Return the [X, Y] coordinate for the center point of the cell that contains the specified text.  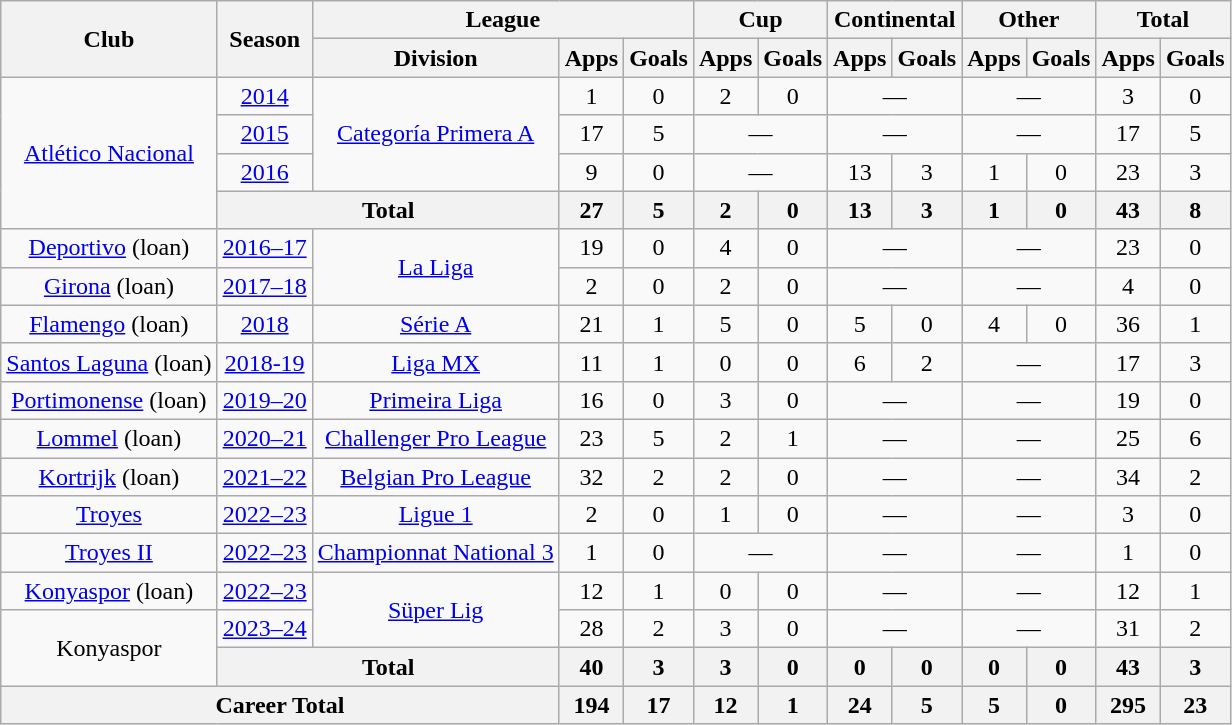
Süper Lig [436, 610]
Troyes [109, 515]
Division [436, 58]
2016 [264, 172]
40 [591, 667]
Challenger Pro League [436, 438]
Girona (loan) [109, 286]
2023–24 [264, 629]
32 [591, 477]
Deportivo (loan) [109, 248]
Continental [895, 20]
21 [591, 324]
Flamengo (loan) [109, 324]
Kortrijk (loan) [109, 477]
11 [591, 362]
Portimonense (loan) [109, 400]
2021–22 [264, 477]
Other [1029, 20]
16 [591, 400]
Atlético Nacional [109, 153]
Lommel (loan) [109, 438]
8 [1195, 210]
2014 [264, 96]
Ligue 1 [436, 515]
9 [591, 172]
2017–18 [264, 286]
2019–20 [264, 400]
25 [1128, 438]
31 [1128, 629]
27 [591, 210]
Konyaspor [109, 648]
Championnat National 3 [436, 553]
Troyes II [109, 553]
La Liga [436, 267]
League [502, 20]
194 [591, 705]
Série A [436, 324]
Primeira Liga [436, 400]
2015 [264, 134]
Santos Laguna (loan) [109, 362]
295 [1128, 705]
Club [109, 39]
Konyaspor (loan) [109, 591]
Career Total [280, 705]
2016–17 [264, 248]
Categoría Primera A [436, 134]
Season [264, 39]
36 [1128, 324]
24 [860, 705]
Cup [760, 20]
2018-19 [264, 362]
2018 [264, 324]
28 [591, 629]
Liga MX [436, 362]
2020–21 [264, 438]
Belgian Pro League [436, 477]
34 [1128, 477]
